Capture the cell that displays the provided text and extract its [X, Y] central coordinate. 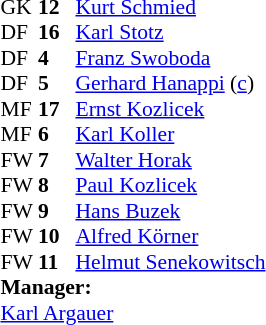
Karl Koller [170, 135]
Gerhard Hanappi (c) [170, 83]
5 [57, 83]
Franz Swoboda [170, 58]
7 [57, 160]
11 [57, 262]
Alfred Körner [170, 237]
9 [57, 211]
8 [57, 185]
4 [57, 58]
17 [57, 109]
Hans Buzek [170, 211]
10 [57, 237]
Helmut Senekowitsch [170, 262]
Walter Horak [170, 160]
Paul Kozlicek [170, 185]
Manager: [132, 287]
Karl Stotz [170, 33]
Ernst Kozlicek [170, 109]
16 [57, 33]
6 [57, 135]
